Determine the [X, Y] coordinate at the center of the cell enclosing the given text.  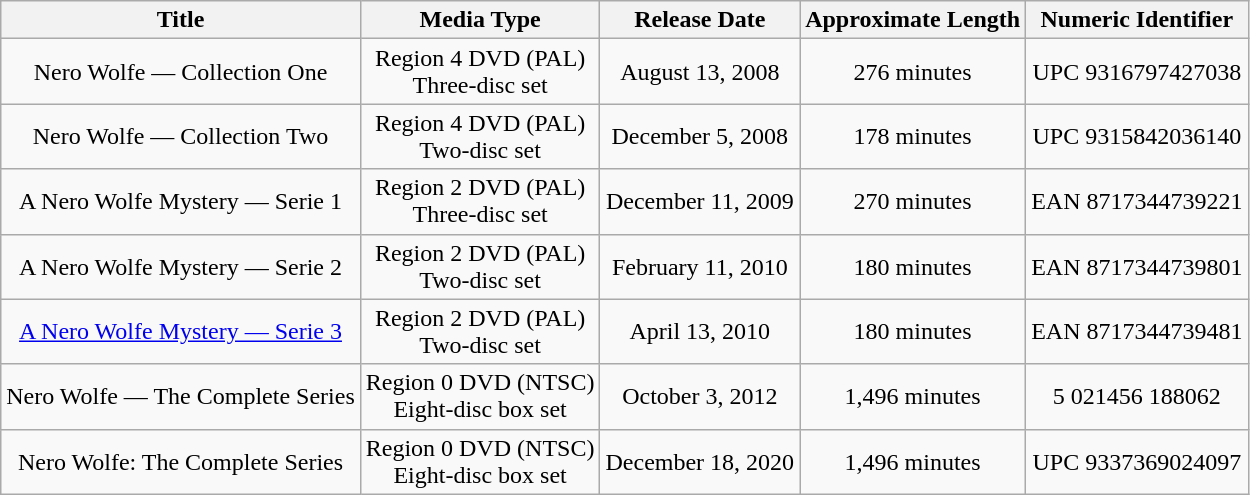
Nero Wolfe: The Complete Series [181, 462]
178 minutes [913, 136]
April 13, 2010 [700, 332]
December 11, 2009 [700, 202]
Numeric Identifier [1137, 20]
Release Date [700, 20]
A Nero Wolfe Mystery — Serie 1 [181, 202]
October 3, 2012 [700, 396]
Region 4 DVD (PAL)Three-disc set [480, 72]
February 11, 2010 [700, 266]
A Nero Wolfe Mystery — Serie 2 [181, 266]
UPC 9315842036140 [1137, 136]
276 minutes [913, 72]
Nero Wolfe — Collection One [181, 72]
December 18, 2020 [700, 462]
Title [181, 20]
5 021456 188062 [1137, 396]
EAN 8717344739801 [1137, 266]
Nero Wolfe — The Complete Series [181, 396]
December 5, 2008 [700, 136]
EAN 8717344739481 [1137, 332]
August 13, 2008 [700, 72]
UPC 9316797427038 [1137, 72]
Region 4 DVD (PAL)Two-disc set [480, 136]
270 minutes [913, 202]
Approximate Length [913, 20]
Media Type [480, 20]
UPC 9337369024097 [1137, 462]
Region 2 DVD (PAL)Three-disc set [480, 202]
A Nero Wolfe Mystery — Serie 3 [181, 332]
Nero Wolfe — Collection Two [181, 136]
EAN 8717344739221 [1137, 202]
